Identify which cell holds the provided text, then report its (X, Y) central coordinate. 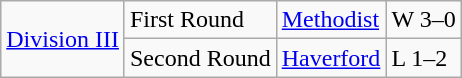
Division III (63, 39)
Haverford (331, 58)
Methodist (331, 20)
Second Round (200, 58)
First Round (200, 20)
L 1–2 (424, 58)
W 3–0 (424, 20)
